Scan for the cell matching the given text and deliver its [X, Y] coordinate at center. 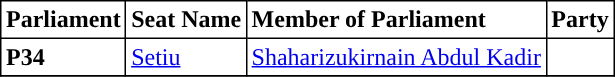
Parliament [64, 20]
P34 [64, 57]
Shaharizukirnain Abdul Kadir [396, 57]
Seat Name [186, 20]
Member of Parliament [396, 20]
Setiu [186, 57]
Party [580, 20]
